Search for the cell housing the specified text and yield its [X, Y] center coordinate. 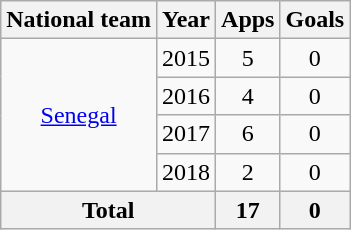
Total [108, 210]
4 [248, 96]
2015 [186, 58]
National team [79, 20]
2 [248, 172]
Goals [315, 20]
17 [248, 210]
5 [248, 58]
2018 [186, 172]
2017 [186, 134]
6 [248, 134]
Apps [248, 20]
Year [186, 20]
2016 [186, 96]
Senegal [79, 115]
